Identify which cell holds the provided text, then report its (x, y) central coordinate. 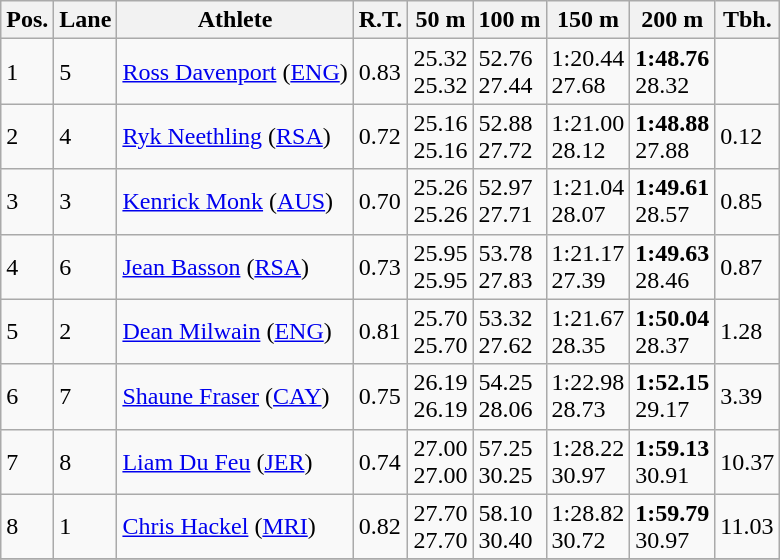
0.82 (380, 526)
27.7027.70 (440, 526)
1:59.1330.91 (672, 462)
1:22.9828.73 (588, 396)
1:48.8827.88 (672, 136)
1:28.2230.97 (588, 462)
53.7827.83 (510, 266)
Ross Davenport (ENG) (235, 72)
0.70 (380, 202)
Dean Milwain (ENG) (235, 332)
1:28.8230.72 (588, 526)
0.73 (380, 266)
Chris Hackel (MRI) (235, 526)
0.75 (380, 396)
11.03 (748, 526)
1:21.0428.07 (588, 202)
58.1030.40 (510, 526)
Liam Du Feu (JER) (235, 462)
Shaune Fraser (CAY) (235, 396)
25.3225.32 (440, 72)
0.87 (748, 266)
1:49.6328.46 (672, 266)
Pos. (28, 20)
3.39 (748, 396)
1:20.4427.68 (588, 72)
50 m (440, 20)
R.T. (380, 20)
1:49.6128.57 (672, 202)
25.7025.70 (440, 332)
Lane (86, 20)
10.37 (748, 462)
0.74 (380, 462)
0.83 (380, 72)
1:21.1727.39 (588, 266)
1:21.0028.12 (588, 136)
57.2530.25 (510, 462)
53.3227.62 (510, 332)
25.1625.16 (440, 136)
Tbh. (748, 20)
200 m (672, 20)
1:48.7628.32 (672, 72)
0.81 (380, 332)
0.12 (748, 136)
52.8827.72 (510, 136)
54.2528.06 (510, 396)
25.2625.26 (440, 202)
52.7627.44 (510, 72)
26.1926.19 (440, 396)
Athlete (235, 20)
1.28 (748, 332)
1:50.0428.37 (672, 332)
Ryk Neethling (RSA) (235, 136)
0.72 (380, 136)
52.9727.71 (510, 202)
0.85 (748, 202)
25.9525.95 (440, 266)
Kenrick Monk (AUS) (235, 202)
Jean Basson (RSA) (235, 266)
150 m (588, 20)
100 m (510, 20)
1:59.7930.97 (672, 526)
1:21.6728.35 (588, 332)
1:52.1529.17 (672, 396)
27.0027.00 (440, 462)
